Extract the (x, y) coordinate from the center of the cell holding the provided text.  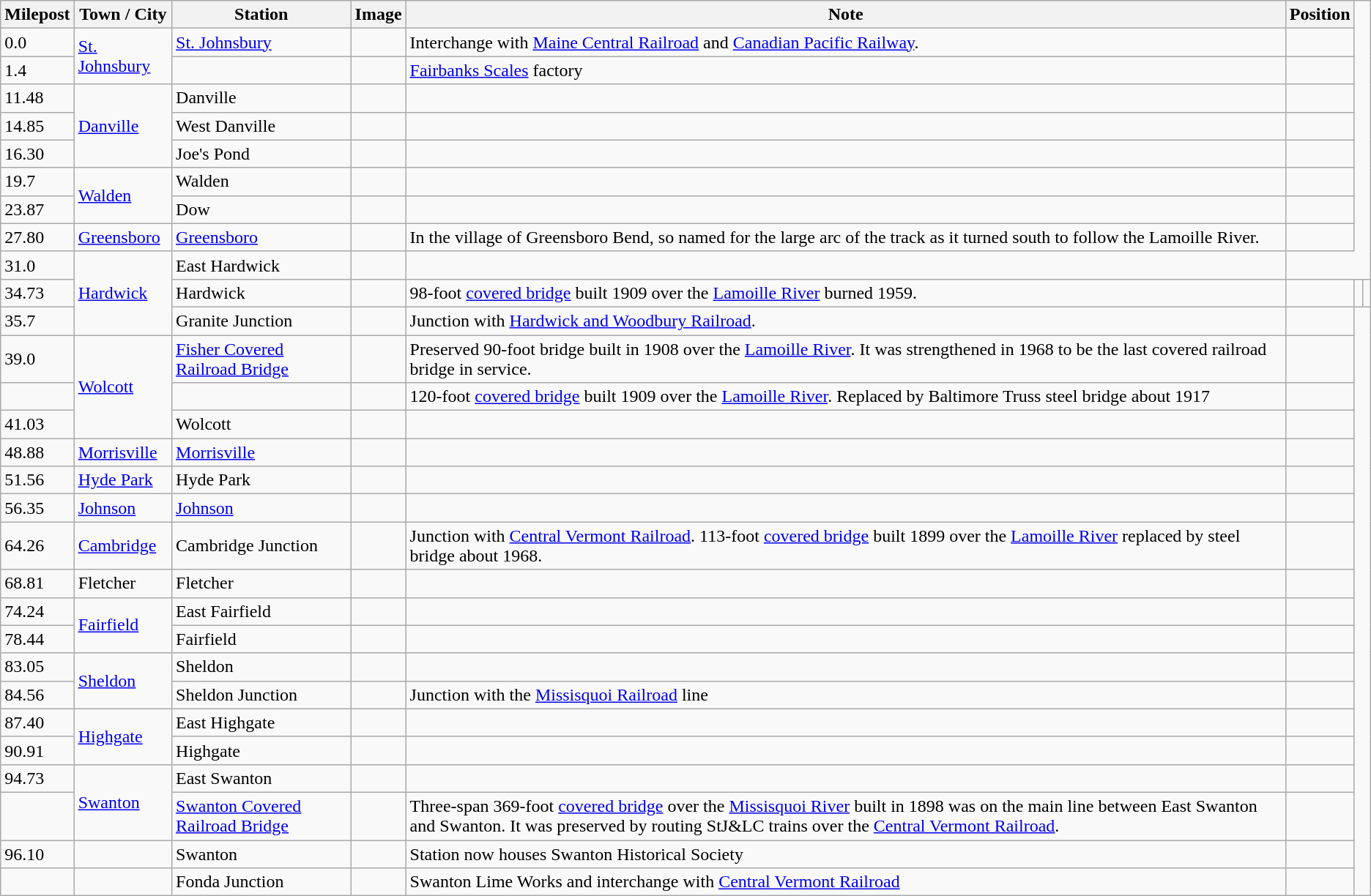
94.73 (37, 778)
16.30 (37, 154)
Junction with Central Vermont Railroad. 113-foot covered bridge built 1899 over the Lamoille River replaced by steel bridge about 1968. (845, 546)
East Highgate (261, 723)
East Hardwick (261, 265)
14.85 (37, 126)
11.48 (37, 98)
34.73 (37, 293)
48.88 (37, 452)
90.91 (37, 750)
78.44 (37, 639)
Position (1320, 15)
Fisher Covered Railroad Bridge (261, 359)
Joe's Pond (261, 154)
35.7 (37, 321)
87.40 (37, 723)
83.05 (37, 667)
Fonda Junction (261, 882)
23.87 (37, 209)
27.80 (37, 237)
64.26 (37, 546)
84.56 (37, 695)
120-foot covered bridge built 1909 over the Lamoille River. Replaced by Baltimore Truss steel bridge about 1917 (845, 397)
41.03 (37, 425)
56.35 (37, 508)
Milepost (37, 15)
39.0 (37, 359)
West Danville (261, 126)
98-foot covered bridge built 1909 over the Lamoille River burned 1959. (845, 293)
Swanton Lime Works and interchange with Central Vermont Railroad (845, 882)
31.0 (37, 265)
Image (378, 15)
Town / City (123, 15)
Interchange with Maine Central Railroad and Canadian Pacific Railway. (845, 42)
Swanton Covered Railroad Bridge (261, 815)
Note (845, 15)
51.56 (37, 480)
Cambridge (123, 546)
Station (261, 15)
Dow (261, 209)
Granite Junction (261, 321)
East Fairfield (261, 611)
Sheldon Junction (261, 695)
0.0 (37, 42)
1.4 (37, 70)
Preserved 90-foot bridge built in 1908 over the Lamoille River. It was strengthened in 1968 to be the last covered railroad bridge in service. (845, 359)
19.7 (37, 182)
Cambridge Junction (261, 546)
Junction with Hardwick and Woodbury Railroad. (845, 321)
East Swanton (261, 778)
Station now houses Swanton Historical Society (845, 854)
Junction with the Missisquoi Railroad line (845, 695)
In the village of Greensboro Bend, so named for the large arc of the track as it turned south to follow the Lamoille River. (845, 237)
74.24 (37, 611)
96.10 (37, 854)
68.81 (37, 583)
Fairbanks Scales factory (845, 70)
